Pinpoint the cell where the given text exists, returning its (x, y) midpoint coordinate. 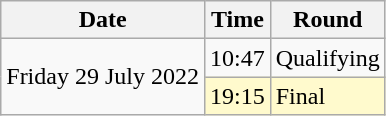
Time (237, 20)
Final (328, 96)
Date (103, 20)
19:15 (237, 96)
10:47 (237, 58)
Friday 29 July 2022 (103, 77)
Round (328, 20)
Qualifying (328, 58)
